Extract the (x, y) coordinate from the center of the cell holding the provided text.  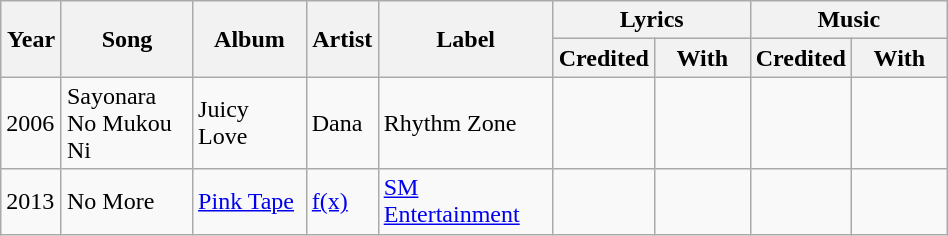
2006 (32, 123)
Sayonara No Mukou Ni (126, 123)
SM Entertainment (466, 202)
Dana (342, 123)
Label (466, 39)
Year (32, 39)
Song (126, 39)
Album (250, 39)
2013 (32, 202)
No More (126, 202)
Lyrics (652, 20)
Juicy Love (250, 123)
Music (848, 20)
Rhythm Zone (466, 123)
Pink Tape (250, 202)
Artist (342, 39)
f(x) (342, 202)
